Determine the [X, Y] coordinate at the center of the cell enclosing the given text.  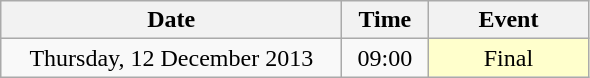
Event [508, 20]
Date [172, 20]
Final [508, 58]
Thursday, 12 December 2013 [172, 58]
Time [385, 20]
09:00 [385, 58]
